Scan for the cell matching the given text and deliver its [x, y] coordinate at center. 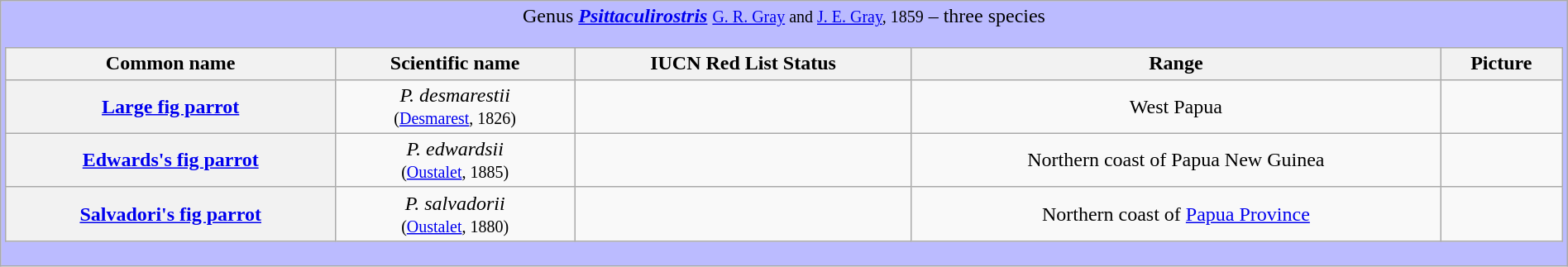
P. edwardsii (Oustalet, 1885) [455, 160]
P. salvadorii (Oustalet, 1880) [455, 213]
Salvadori's fig parrot [170, 213]
P. desmarestii (Desmarest, 1826) [455, 106]
Common name [170, 64]
Large fig parrot [170, 106]
Northern coast of Papua New Guinea [1176, 160]
Range [1176, 64]
Edwards's fig parrot [170, 160]
Northern coast of Papua Province [1176, 213]
Picture [1502, 64]
West Papua [1176, 106]
IUCN Red List Status [743, 64]
Scientific name [455, 64]
